From the cell containing the given text, extract its center point as [X, Y] coordinate. 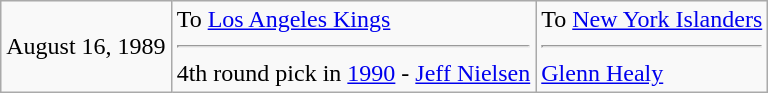
August 16, 1989 [86, 47]
To New York IslandersGlenn Healy [652, 47]
To Los Angeles Kings4th round pick in 1990 - Jeff Nielsen [354, 47]
